Search for the cell housing the specified text and yield its [X, Y] center coordinate. 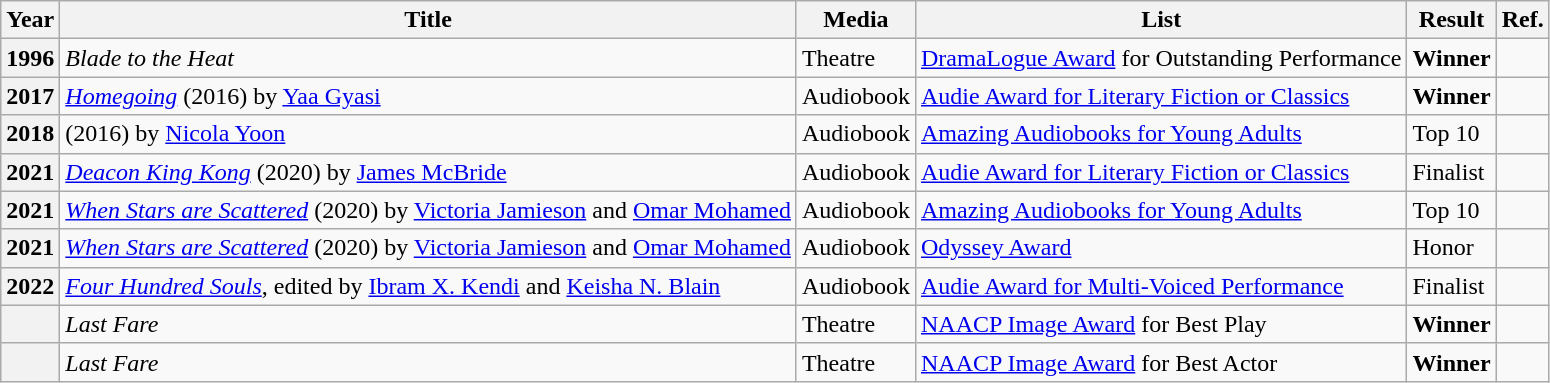
NAACP Image Award for Best Actor [1160, 362]
Audie Award for Multi-Voiced Performance [1160, 286]
Four Hundred Souls, edited by Ibram X. Kendi and Keisha N. Blain [428, 286]
List [1160, 20]
Title [428, 20]
NAACP Image Award for Best Play [1160, 324]
Ref. [1522, 20]
2022 [30, 286]
Media [856, 20]
1996 [30, 58]
Deacon King Kong (2020) by James McBride [428, 172]
(2016) by Nicola Yoon [428, 134]
DramaLogue Award for Outstanding Performance [1160, 58]
Odyssey Award [1160, 248]
Homegoing (2016) by Yaa Gyasi [428, 96]
Blade to the Heat [428, 58]
Honor [1452, 248]
2017 [30, 96]
2018 [30, 134]
Year [30, 20]
Result [1452, 20]
